Pinpoint the cell where the given text exists, returning its (X, Y) midpoint coordinate. 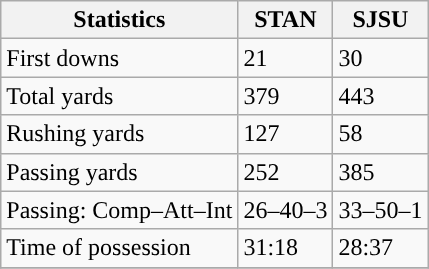
STAN (286, 20)
SJSU (380, 20)
30 (380, 58)
Rushing yards (120, 134)
443 (380, 96)
28:37 (380, 248)
Total yards (120, 96)
26–40–3 (286, 210)
31:18 (286, 248)
379 (286, 96)
Passing: Comp–Att–Int (120, 210)
21 (286, 58)
Statistics (120, 20)
252 (286, 172)
127 (286, 134)
58 (380, 134)
First downs (120, 58)
Passing yards (120, 172)
33–50–1 (380, 210)
Time of possession (120, 248)
385 (380, 172)
